Extract the (X, Y) coordinate from the center of the cell holding the provided text.  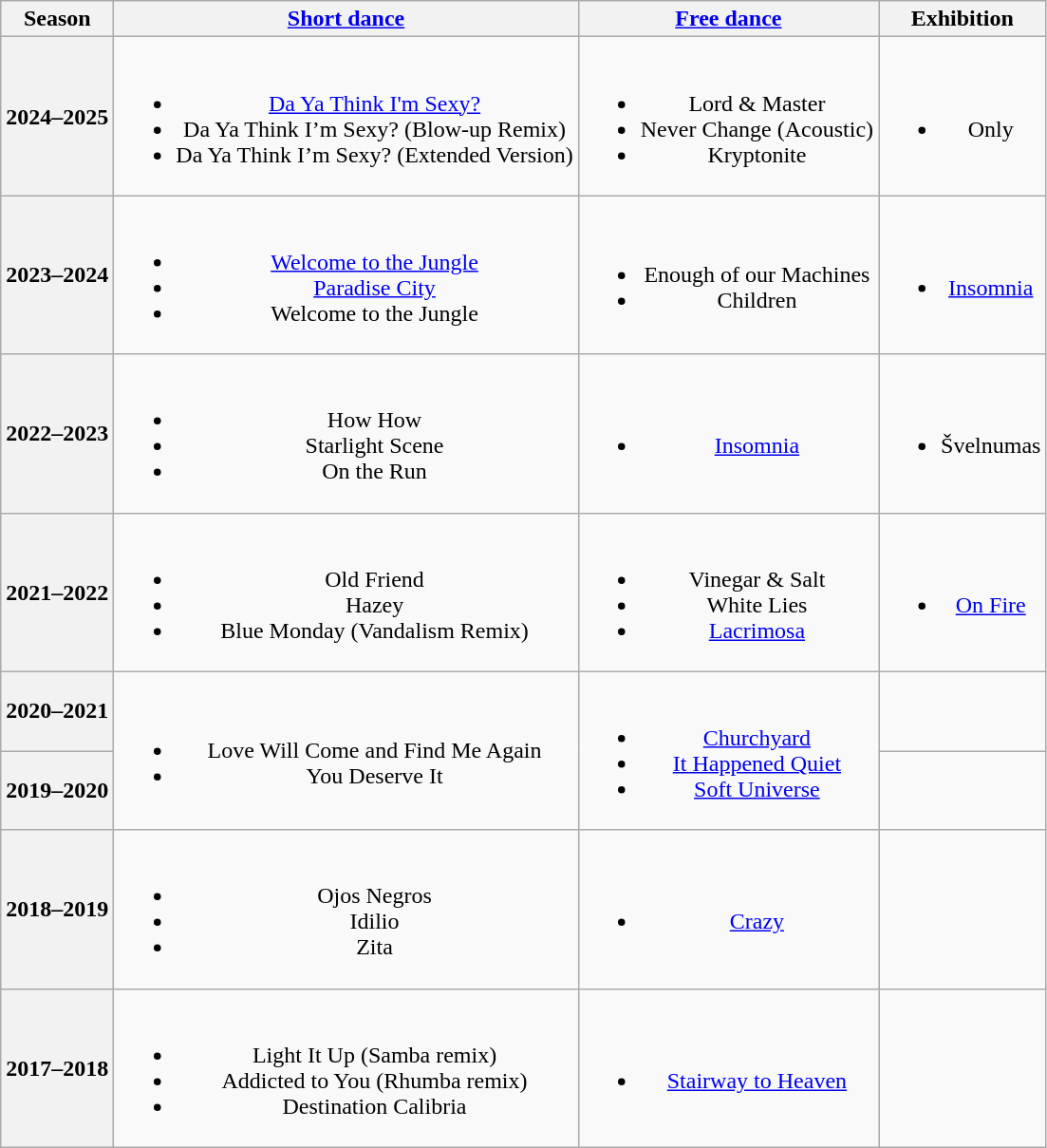
Vinegar & Salt White Lies Lacrimosa (728, 593)
2021–2022 (57, 593)
How How Starlight Scene On the Run (346, 433)
2019–2020 (57, 791)
2018–2019 (57, 910)
Stairway to Heaven (728, 1067)
Love Will Come and Find Me Again You Deserve It (346, 750)
Da Ya Think I'm Sexy? Da Ya Think I’m Sexy? (Blow-up Remix) Da Ya Think I’m Sexy? (Extended Version) (346, 116)
2017–2018 (57, 1067)
Light It Up (Samba remix) Addicted to You (Rhumba remix) Destination Calibria (346, 1067)
Ojos Negros Idilio Zita (346, 910)
Only (963, 116)
Welcome to the JungleParadise CityWelcome to the Jungle (346, 275)
Švelnumas (963, 433)
Crazy (728, 910)
2023–2024 (57, 275)
Short dance (346, 19)
Old Friend Hazey Blue Monday (Vandalism Remix) (346, 593)
Exhibition (963, 19)
2020–2021 (57, 711)
ChurchyardIt Happened QuietSoft Universe (728, 750)
2022–2023 (57, 433)
On Fire (963, 593)
Enough of our Machines Children (728, 275)
Lord & Master Never Change (Acoustic) Kryptonite (728, 116)
Free dance (728, 19)
Season (57, 19)
2024–2025 (57, 116)
